Pinpoint the cell where the given text exists, returning its [X, Y] midpoint coordinate. 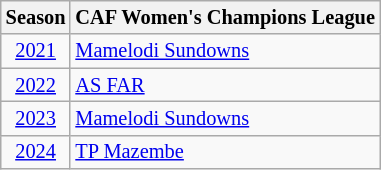
2021 [36, 51]
TP Mazembe [224, 152]
2024 [36, 152]
2022 [36, 85]
2023 [36, 119]
Season [36, 18]
AS FAR [224, 85]
CAF Women's Champions League [224, 18]
